Capture the cell that displays the provided text and extract its (X, Y) central coordinate. 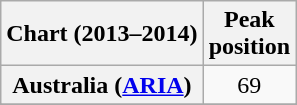
Australia (ARIA) (102, 85)
Chart (2013–2014) (102, 34)
Peakposition (249, 34)
69 (249, 85)
